Identify which cell holds the provided text, then report its [x, y] central coordinate. 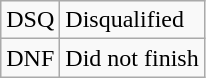
Did not finish [132, 58]
Disqualified [132, 20]
DSQ [30, 20]
DNF [30, 58]
